Return (X, Y) of the center of cell containing provided text 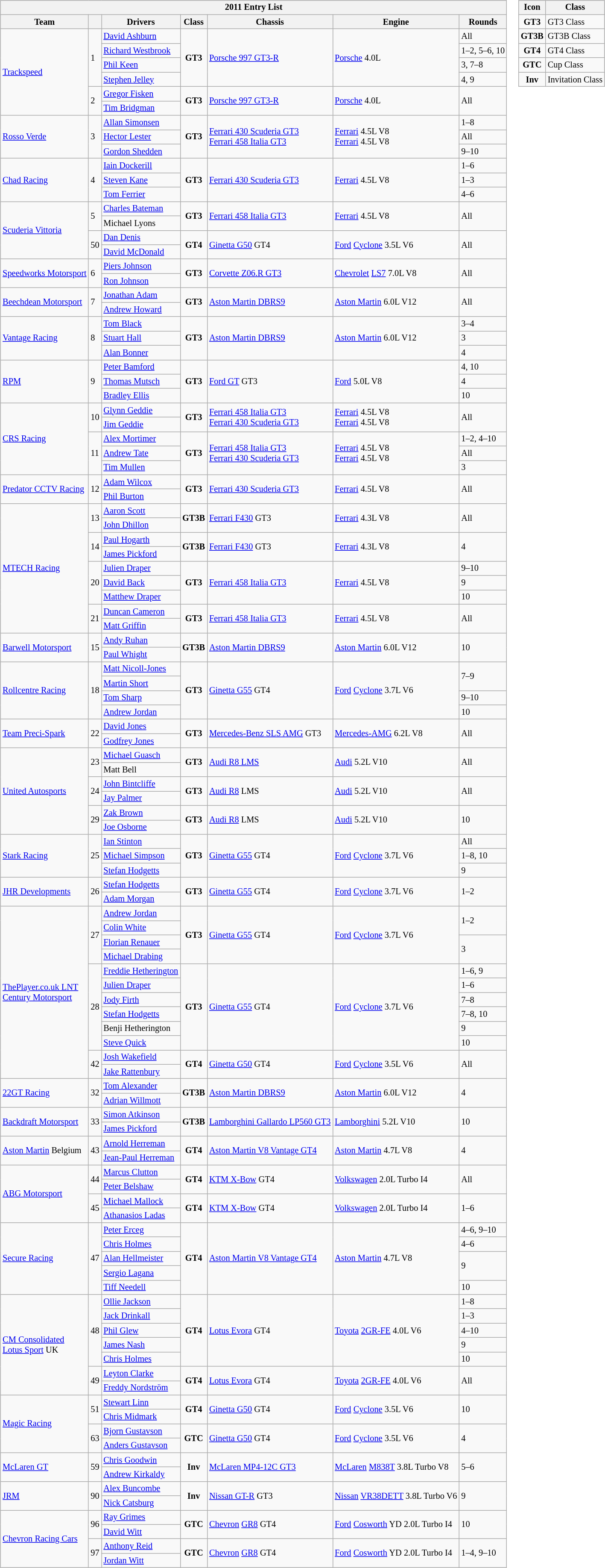
6 (95, 273)
Rosso Verde (44, 137)
Stephen Jelley (141, 79)
David Jones (141, 726)
51 (95, 1409)
CM ConsolidatedLotus Sport UK (44, 1345)
Tom Alexander (141, 1086)
CRS Racing (44, 439)
Iain Dockerill (141, 166)
Dan Denis (141, 238)
7–8 (483, 1000)
Allan Simonsen (141, 123)
4, 9 (483, 79)
Paul Hogarth (141, 540)
Freddy Nordström (141, 1388)
Hector Lester (141, 137)
44 (95, 1179)
1–8, 10 (483, 856)
Freddie Hetherington (141, 971)
Beechdean Motorsport (44, 302)
Phil Burton (141, 496)
Andrew Tate (141, 453)
Charles Bateman (141, 209)
GT3 Class (575, 22)
18 (95, 690)
Richard Westbrook (141, 51)
Paul Whight (141, 655)
David Witt (141, 1532)
McLaren GT (44, 1467)
Alex Buncombe (141, 1489)
Ferrari 430 Scuderia GT3Ferrari 458 Italia GT3 (270, 137)
23 (95, 762)
Martin Short (141, 683)
Tim Mullen (141, 468)
Team Preci-Spark (44, 733)
1–6, 9 (483, 971)
Lamborghini Gallardo LP560 GT3 (270, 1122)
Tom Sharp (141, 698)
14 (95, 547)
Rounds (483, 22)
Trackspeed (44, 72)
David Back (141, 583)
97 (95, 1553)
5–6 (483, 1467)
15 (95, 648)
4–6, 9–10 (483, 1230)
Gordon Shedden (141, 151)
Drivers (141, 22)
Mercedes-Benz SLS AMG GT3 (270, 733)
Jonathan Adam (141, 295)
Jim Geddie (141, 425)
Tim Bridgman (141, 108)
47 (95, 1258)
Tom Ferrier (141, 194)
Michael Guasch (141, 755)
Thomas Mutsch (141, 382)
Phil Keen (141, 65)
4–10 (483, 1330)
Nissan GT-R GT3 (270, 1495)
McLaren MP4-12C GT3 (270, 1467)
63 (95, 1438)
Adrian Willmott (141, 1101)
John Bintcliffe (141, 784)
Godfrey Jones (141, 741)
Matt Griffin (141, 626)
Chevron Racing Cars (44, 1539)
Nissan VR38DETT 3.8L Turbo V6 (396, 1495)
Adam Morgan (141, 899)
Alan Bonner (141, 352)
Stark Racing (44, 856)
Gregor Fisken (141, 94)
Icon (532, 8)
1–4, 9–10 (483, 1553)
3–4 (483, 324)
Jean-Paul Herreman (141, 1158)
11 (95, 453)
22 (95, 733)
Steve Quick (141, 1043)
Josh Wakefield (141, 1057)
27 (95, 935)
96 (95, 1524)
United Autosports (44, 791)
Phil Glew (141, 1330)
Chris Midmark (141, 1417)
2011 Entry List (254, 8)
Backdraft Motorsport (44, 1122)
GT3B Class (575, 36)
42 (95, 1065)
Team (44, 22)
ABG Motorsport (44, 1194)
22GT Racing (44, 1093)
Matt Bell (141, 769)
Ian Stinton (141, 842)
Tiff Needell (141, 1287)
Benji Hetherington (141, 1028)
29 (95, 819)
26 (95, 892)
12 (95, 489)
59 (95, 1467)
JHR Developments (44, 892)
Vantage Racing (44, 338)
Chassis (270, 22)
Jay Palmer (141, 799)
Matt Nicoll-Jones (141, 669)
Duncan Cameron (141, 611)
Joe Osborne (141, 827)
Aston Martin Belgium (44, 1150)
Peter Bamford (141, 367)
Corvette Z06.R GT3 (270, 273)
Chad Racing (44, 180)
David McDonald (141, 252)
Andrew Howard (141, 309)
Michael Lyons (141, 223)
Scuderia Vittoria (44, 231)
1–2, 4–10 (483, 439)
Andrew Kirkaldy (141, 1474)
1 (95, 58)
GT4 Class (575, 51)
Ford GT GT3 (270, 381)
5 (95, 216)
Matthew Draper (141, 597)
McLaren M838T 3.8L Turbo V8 (396, 1467)
Engine (396, 22)
Magic Racing (44, 1424)
Alan Hellmeister (141, 1259)
Florian Renauer (141, 942)
JRM (44, 1495)
Leyton Clarke (141, 1374)
RPM (44, 381)
David Ashburn (141, 36)
Glynn Geddie (141, 410)
Bradley Ellis (141, 396)
Arnold Herreman (141, 1143)
Aaron Scott (141, 511)
Anders Gustavson (141, 1445)
Ray Grimes (141, 1518)
Chevrolet LS7 7.0L V8 (396, 273)
Jack Drinkall (141, 1316)
Alex Mortimer (141, 439)
ThePlayer.co.uk LNT Century Motorsport (44, 992)
Anthony Reid (141, 1546)
21 (95, 619)
Rollcentre Racing (44, 690)
Tom Black (141, 324)
8 (95, 338)
Adam Wilcox (141, 482)
24 (95, 791)
7–8, 10 (483, 1014)
43 (95, 1150)
John Dhillon (141, 525)
28 (95, 1007)
7 (95, 302)
Chris Goodwin (141, 1460)
7–9 (483, 676)
Mercedes-AMG 6.2L V8 (396, 733)
Lamborghini 5.2L V10 (396, 1122)
Andy Ruhan (141, 640)
Michael Simpson (141, 856)
Michael Mallock (141, 1201)
90 (95, 1495)
Stewart Linn (141, 1402)
Marcus Clutton (141, 1172)
Jake Rattenbury (141, 1072)
32 (95, 1093)
Peter Belshaw (141, 1186)
Peter Erceg (141, 1230)
Ford 5.0L V8 (396, 381)
Speedworks Motorsport (44, 273)
49 (95, 1381)
Jordan Witt (141, 1561)
Ollie Jackson (141, 1302)
4, 10 (483, 367)
Predator CCTV Racing (44, 489)
Bjorn Gustavson (141, 1431)
Colin White (141, 928)
25 (95, 856)
45 (95, 1208)
MTECH Racing (44, 568)
Michael Drabing (141, 957)
2 (95, 101)
Zak Brown (141, 813)
48 (95, 1330)
Nick Catsburg (141, 1503)
Secure Racing (44, 1258)
Piers Johnson (141, 266)
Invitation Class (575, 79)
Steven Kane (141, 180)
20 (95, 583)
Athanasios Ladas (141, 1216)
Sergio Lagana (141, 1273)
Simon Atkinson (141, 1115)
1–2, 5–6, 10 (483, 51)
13 (95, 518)
33 (95, 1122)
James Nash (141, 1345)
Stuart Hall (141, 338)
Cup Class (575, 65)
Jody Firth (141, 1000)
Ron Johnson (141, 281)
50 (95, 244)
3, 7–8 (483, 65)
Barwell Motorsport (44, 648)
